Determine the [x, y] coordinate at the center of the cell enclosing the given text.  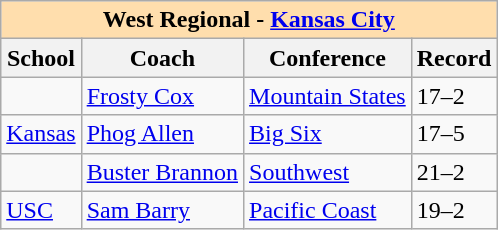
Pacific Coast [328, 210]
Record [454, 58]
21–2 [454, 172]
Big Six [328, 134]
17–2 [454, 96]
West Regional - Kansas City [249, 20]
17–5 [454, 134]
Buster Brannon [162, 172]
Mountain States [328, 96]
Frosty Cox [162, 96]
Sam Barry [162, 210]
Conference [328, 58]
Phog Allen [162, 134]
Southwest [328, 172]
Coach [162, 58]
Kansas [41, 134]
USC [41, 210]
19–2 [454, 210]
School [41, 58]
